Scan for the cell matching the given text and deliver its [x, y] coordinate at center. 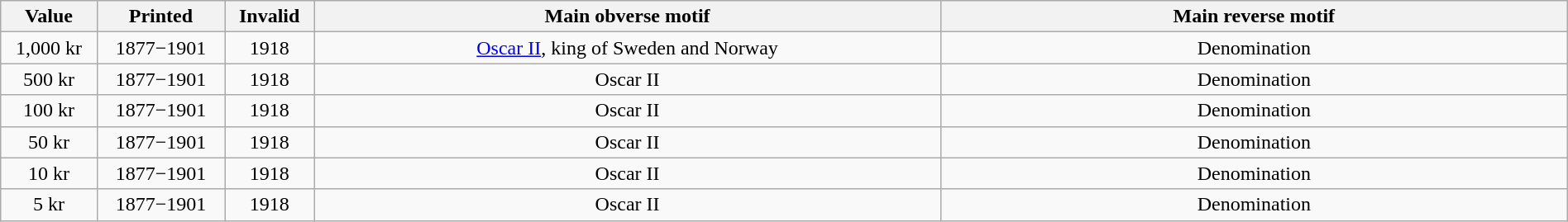
500 kr [50, 79]
Oscar II, king of Sweden and Norway [628, 48]
Value [50, 17]
50 kr [50, 142]
Invalid [270, 17]
100 kr [50, 111]
Main obverse motif [628, 17]
Main reverse motif [1254, 17]
5 kr [50, 205]
1,000 kr [50, 48]
Printed [160, 17]
10 kr [50, 173]
